Pinpoint the cell where the given text exists, returning its (X, Y) midpoint coordinate. 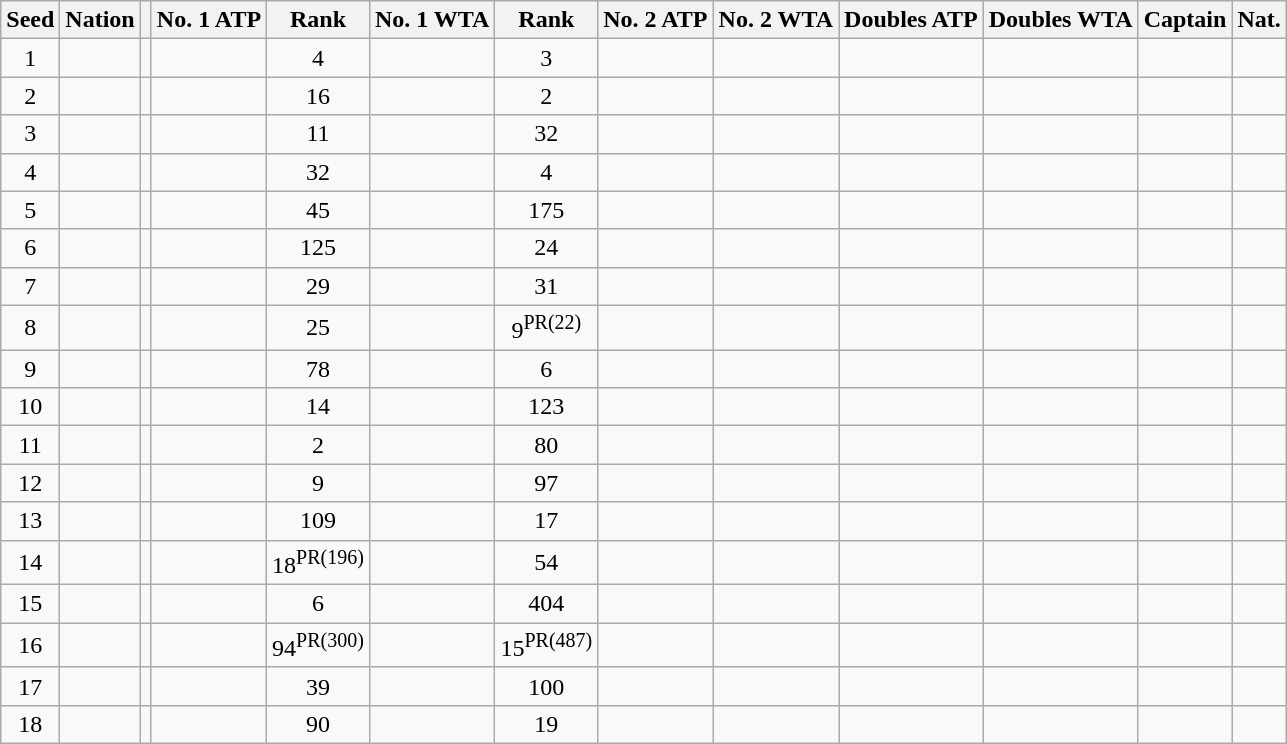
175 (546, 210)
Doubles WTA (1060, 20)
Captain (1185, 20)
18 (30, 724)
15PR(487) (546, 646)
7 (30, 286)
123 (546, 407)
109 (318, 521)
80 (546, 445)
Seed (30, 20)
97 (546, 483)
24 (546, 248)
54 (546, 562)
13 (30, 521)
Nat. (1259, 20)
No. 2 WTA (776, 20)
45 (318, 210)
100 (546, 686)
1 (30, 58)
39 (318, 686)
125 (318, 248)
29 (318, 286)
5 (30, 210)
No. 1 ATP (208, 20)
9PR(22) (546, 328)
18PR(196) (318, 562)
31 (546, 286)
404 (546, 604)
25 (318, 328)
Nation (100, 20)
8 (30, 328)
90 (318, 724)
94PR(300) (318, 646)
19 (546, 724)
10 (30, 407)
15 (30, 604)
Doubles ATP (912, 20)
12 (30, 483)
No. 1 WTA (432, 20)
78 (318, 369)
No. 2 ATP (656, 20)
